Locate the cell with the specified text and output its (x, y) center coordinate. 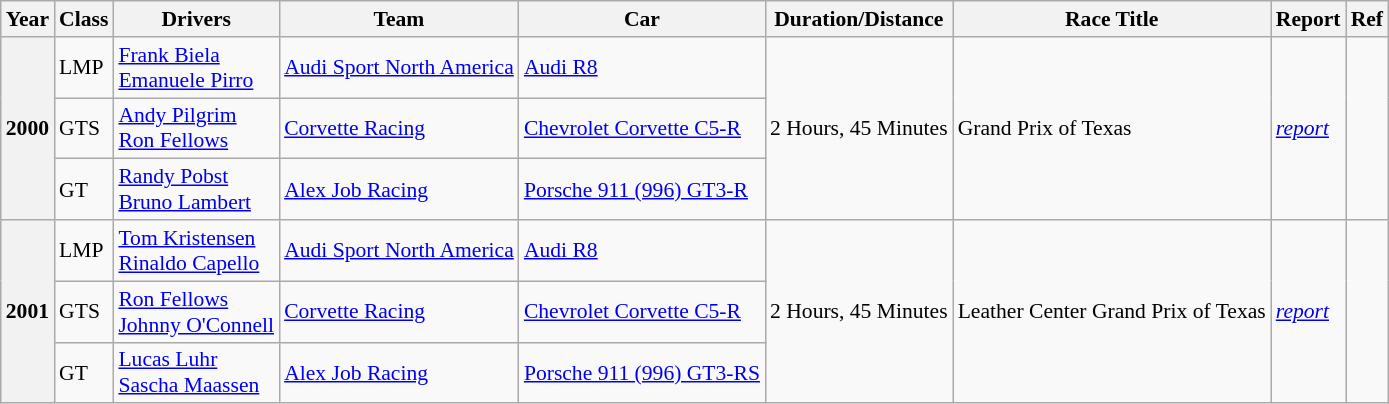
Drivers (196, 19)
Car (642, 19)
Andy Pilgrim Ron Fellows (196, 128)
Report (1308, 19)
Race Title (1112, 19)
Porsche 911 (996) GT3-R (642, 190)
Lucas Luhr Sascha Maassen (196, 372)
Tom Kristensen Rinaldo Capello (196, 250)
2000 (28, 128)
Ref (1367, 19)
Leather Center Grand Prix of Texas (1112, 312)
Frank Biela Emanuele Pirro (196, 68)
Ron Fellows Johnny O'Connell (196, 312)
Year (28, 19)
Grand Prix of Texas (1112, 128)
Class (84, 19)
Porsche 911 (996) GT3-RS (642, 372)
Duration/Distance (859, 19)
Team (399, 19)
Randy Pobst Bruno Lambert (196, 190)
2001 (28, 312)
